From the cell containing the given text, extract its center point as (x, y) coordinate. 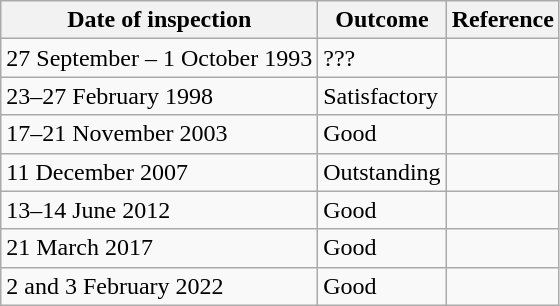
11 December 2007 (160, 172)
Satisfactory (382, 96)
Date of inspection (160, 20)
Outstanding (382, 172)
Reference (502, 20)
13–14 June 2012 (160, 210)
23–27 February 1998 (160, 96)
2 and 3 February 2022 (160, 286)
17–21 November 2003 (160, 134)
21 March 2017 (160, 248)
27 September – 1 October 1993 (160, 58)
??? (382, 58)
Outcome (382, 20)
